Detect which cell encompasses the target text, then output its [x, y] center coordinate. 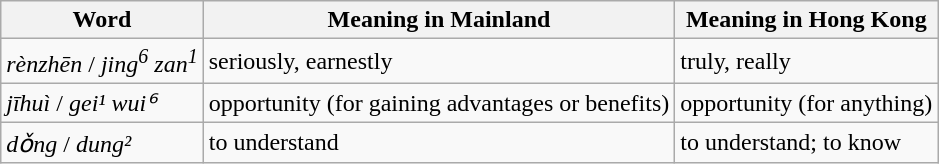
Meaning in Hong Kong [806, 20]
jīhuì / gei¹ wui⁶ [102, 103]
to understand; to know [806, 143]
Word [102, 20]
seriously, earnestly [439, 62]
truly, really [806, 62]
to understand [439, 143]
opportunity (for gaining advantages or benefits) [439, 103]
Meaning in Mainland [439, 20]
dǒng / dung² [102, 143]
rènzhēn / jing6 zan1 [102, 62]
opportunity (for anything) [806, 103]
